For the text-containing cell, return its midpoint in (x, y) coordinate format. 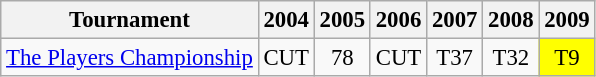
The Players Championship (130, 58)
2009 (567, 20)
T9 (567, 58)
2006 (398, 20)
2005 (342, 20)
Tournament (130, 20)
2004 (286, 20)
78 (342, 58)
2007 (455, 20)
T32 (511, 58)
2008 (511, 20)
T37 (455, 58)
